Detect which cell encompasses the target text, then output its (X, Y) center coordinate. 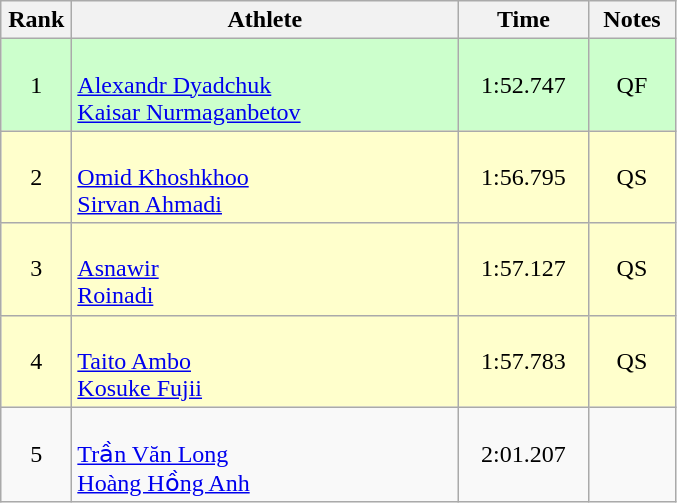
Taito AmboKosuke Fujii (265, 361)
1:56.795 (524, 177)
1:57.127 (524, 269)
Trần Văn LongHoàng Hồng Anh (265, 454)
Notes (632, 20)
2 (36, 177)
1:52.747 (524, 85)
QF (632, 85)
3 (36, 269)
Rank (36, 20)
Alexandr DyadchukKaisar Nurmaganbetov (265, 85)
2:01.207 (524, 454)
4 (36, 361)
AsnawirRoinadi (265, 269)
5 (36, 454)
1 (36, 85)
Omid KhoshkhooSirvan Ahmadi (265, 177)
Athlete (265, 20)
1:57.783 (524, 361)
Time (524, 20)
